Determine the [X, Y] coordinate at the center of the cell enclosing the given text.  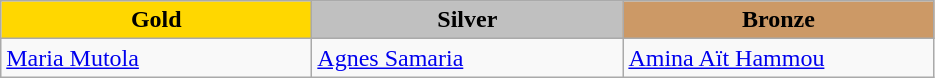
Maria Mutola [156, 58]
Silver [468, 20]
Bronze [778, 20]
Agnes Samaria [468, 58]
Gold [156, 20]
Amina Aït Hammou [778, 58]
